From the cell containing the given text, extract its center point as [X, Y] coordinate. 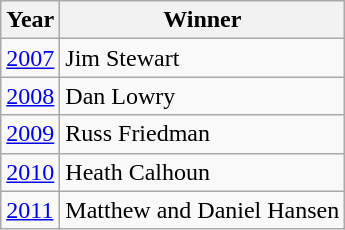
2007 [30, 58]
2008 [30, 96]
2011 [30, 210]
Year [30, 20]
Matthew and Daniel Hansen [202, 210]
2009 [30, 134]
Jim Stewart [202, 58]
Dan Lowry [202, 96]
2010 [30, 172]
Russ Friedman [202, 134]
Winner [202, 20]
Heath Calhoun [202, 172]
